Output the [X, Y] coordinate of the center of the cell containing the given text.  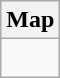
Map [30, 20]
